Detect which cell encompasses the target text, then output its (x, y) center coordinate. 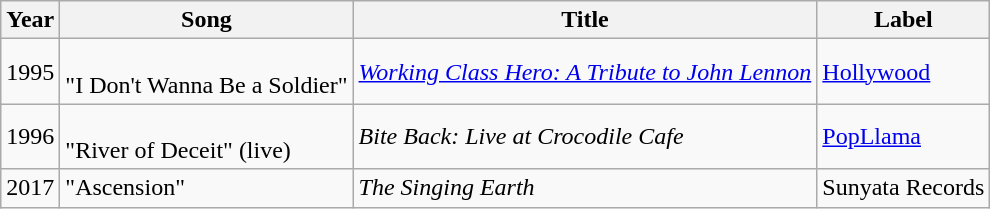
Year (30, 20)
"Ascension" (206, 188)
1996 (30, 136)
Label (904, 20)
"I Don't Wanna Be a Soldier" (206, 72)
Bite Back: Live at Crocodile Cafe (585, 136)
Title (585, 20)
Hollywood (904, 72)
The Singing Earth (585, 188)
Sunyata Records (904, 188)
2017 (30, 188)
1995 (30, 72)
"River of Deceit" (live) (206, 136)
PopLlama (904, 136)
Song (206, 20)
Working Class Hero: A Tribute to John Lennon (585, 72)
